Detect which cell encompasses the target text, then output its (X, Y) center coordinate. 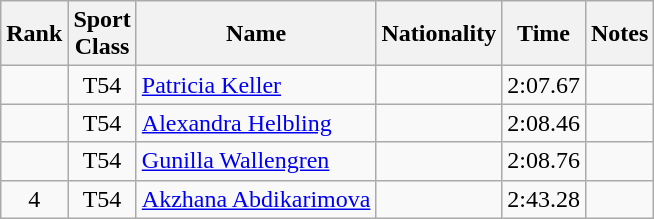
Notes (619, 34)
Akzhana Abdikarimova (256, 199)
Alexandra Helbling (256, 123)
Nationality (439, 34)
Gunilla Wallengren (256, 161)
2:08.46 (544, 123)
4 (34, 199)
SportClass (102, 34)
2:07.67 (544, 85)
Patricia Keller (256, 85)
Time (544, 34)
Rank (34, 34)
Name (256, 34)
2:43.28 (544, 199)
2:08.76 (544, 161)
